Identify which cell holds the provided text, then report its [x, y] central coordinate. 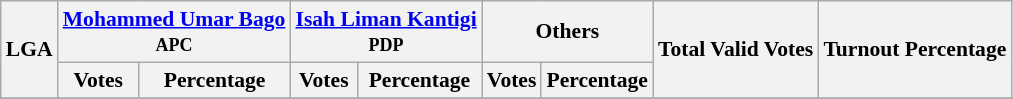
Isah Liman KantigiPDP [386, 32]
Others [568, 32]
LGA [30, 50]
Mohammed Umar BagoAPC [174, 32]
Turnout Percentage [914, 50]
Total Valid Votes [736, 50]
